Search for the cell housing the specified text and yield its (x, y) center coordinate. 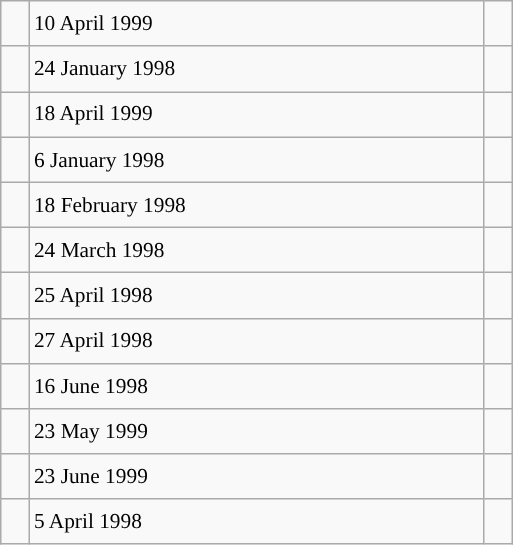
27 April 1998 (256, 340)
25 April 1998 (256, 296)
23 May 1999 (256, 432)
10 April 1999 (256, 24)
5 April 1998 (256, 522)
18 April 1999 (256, 114)
6 January 1998 (256, 160)
18 February 1998 (256, 204)
16 June 1998 (256, 386)
24 January 1998 (256, 68)
24 March 1998 (256, 250)
23 June 1999 (256, 476)
